Output the [X, Y] coordinate of the center of the cell containing the given text.  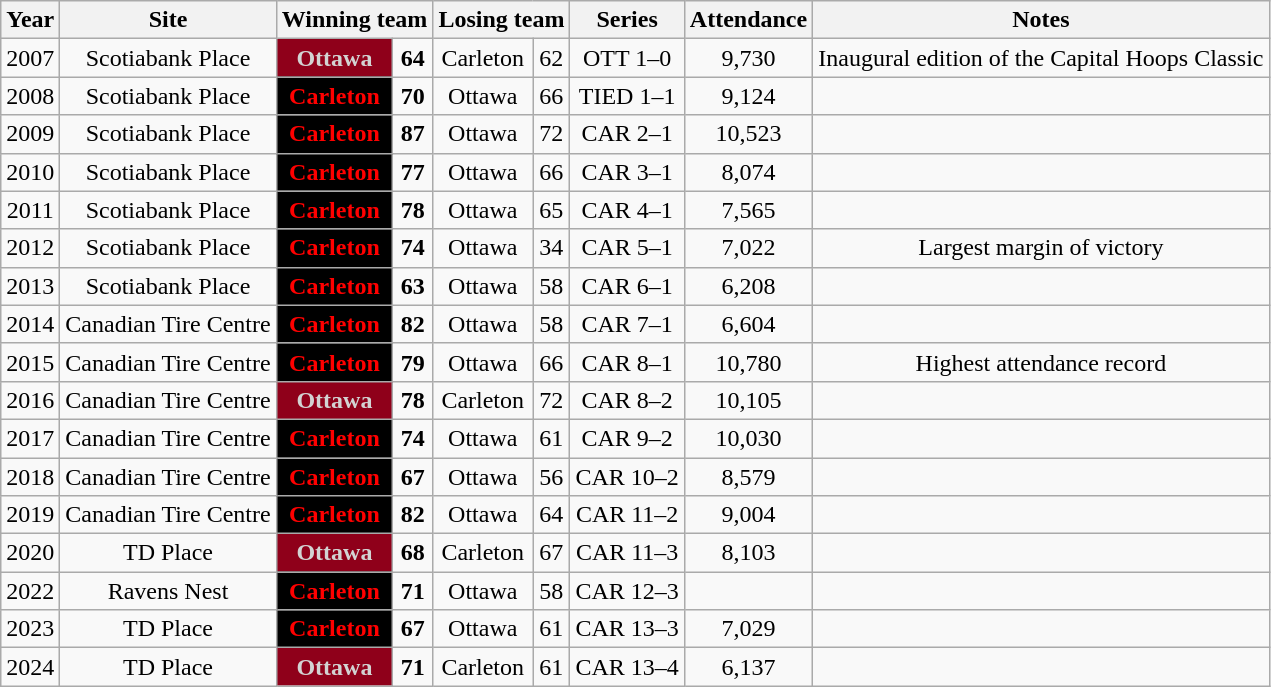
7,565 [748, 210]
10,105 [748, 400]
Highest attendance record [1041, 362]
Attendance [748, 20]
2022 [30, 591]
Winning team [354, 20]
CAR 11–2 [627, 515]
65 [552, 210]
79 [413, 362]
2008 [30, 96]
CAR 8–2 [627, 400]
CAR 4–1 [627, 210]
Year [30, 20]
Notes [1041, 20]
9,004 [748, 515]
2016 [30, 400]
2011 [30, 210]
2007 [30, 58]
OTT 1–0 [627, 58]
56 [552, 477]
Largest margin of victory [1041, 248]
CAR 7–1 [627, 324]
CAR 5–1 [627, 248]
CAR 3–1 [627, 172]
Series [627, 20]
7,022 [748, 248]
CAR 8–1 [627, 362]
2023 [30, 629]
CAR 13–3 [627, 629]
2013 [30, 286]
68 [413, 553]
2014 [30, 324]
2018 [30, 477]
63 [413, 286]
2010 [30, 172]
8,103 [748, 553]
6,137 [748, 667]
62 [552, 58]
Losing team [502, 20]
10,523 [748, 134]
9,730 [748, 58]
2024 [30, 667]
2009 [30, 134]
CAR 10–2 [627, 477]
CAR 11–3 [627, 553]
8,579 [748, 477]
10,780 [748, 362]
Ravens Nest [168, 591]
CAR 13–4 [627, 667]
2015 [30, 362]
Site [168, 20]
2019 [30, 515]
CAR 2–1 [627, 134]
CAR 12–3 [627, 591]
6,604 [748, 324]
CAR 9–2 [627, 438]
87 [413, 134]
TIED 1–1 [627, 96]
2017 [30, 438]
10,030 [748, 438]
77 [413, 172]
8,074 [748, 172]
Inaugural edition of the Capital Hoops Classic [1041, 58]
34 [552, 248]
7,029 [748, 629]
CAR 6–1 [627, 286]
6,208 [748, 286]
70 [413, 96]
2020 [30, 553]
2012 [30, 248]
9,124 [748, 96]
